Identify which cell holds the provided text, then report its (x, y) central coordinate. 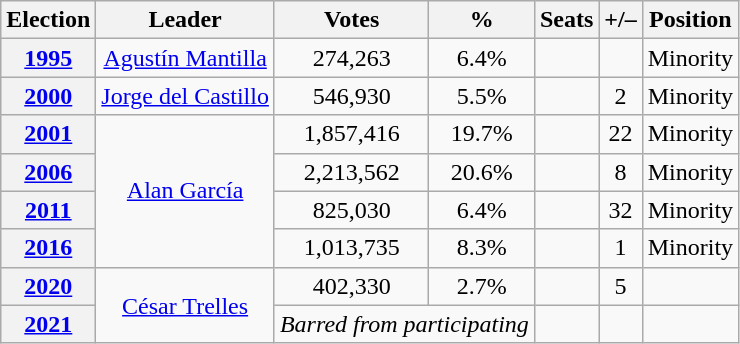
825,030 (351, 210)
32 (620, 210)
2.7% (482, 286)
Alan García (186, 191)
8 (620, 172)
% (482, 20)
8.3% (482, 248)
5 (620, 286)
546,930 (351, 96)
Seats (566, 20)
Leader (186, 20)
Position (690, 20)
2011 (48, 210)
1,857,416 (351, 134)
Votes (351, 20)
1,013,735 (351, 248)
+/– (620, 20)
2,213,562 (351, 172)
2016 (48, 248)
Jorge del Castillo (186, 96)
2000 (48, 96)
2006 (48, 172)
Agustín Mantilla (186, 58)
Election (48, 20)
402,330 (351, 286)
22 (620, 134)
Barred from participating (404, 324)
1995 (48, 58)
19.7% (482, 134)
1 (620, 248)
2001 (48, 134)
274,263 (351, 58)
20.6% (482, 172)
2020 (48, 286)
César Trelles (186, 305)
2 (620, 96)
5.5% (482, 96)
2021 (48, 324)
